Identify which cell holds the provided text, then report its (x, y) central coordinate. 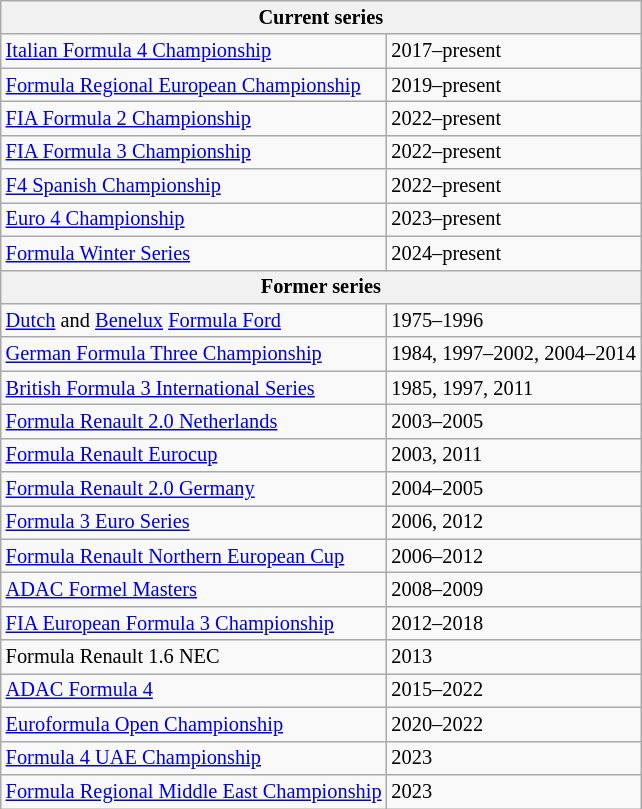
Former series (321, 287)
1975–1996 (513, 320)
Formula 4 UAE Championship (194, 758)
1985, 1997, 2011 (513, 388)
Formula Renault 2.0 Germany (194, 489)
2008–2009 (513, 589)
Italian Formula 4 Championship (194, 51)
Formula Regional European Championship (194, 85)
ADAC Formel Masters (194, 589)
British Formula 3 International Series (194, 388)
2023–present (513, 219)
Dutch and Benelux Formula Ford (194, 320)
Formula Renault 1.6 NEC (194, 657)
2004–2005 (513, 489)
2003–2005 (513, 421)
Euro 4 Championship (194, 219)
German Formula Three Championship (194, 354)
Formula Renault Eurocup (194, 455)
FIA Formula 2 Championship (194, 118)
2012–2018 (513, 623)
FIA Formula 3 Championship (194, 152)
2017–present (513, 51)
Formula Regional Middle East Championship (194, 791)
Formula Winter Series (194, 253)
ADAC Formula 4 (194, 690)
2020–2022 (513, 724)
2019–present (513, 85)
Formula 3 Euro Series (194, 522)
FIA European Formula 3 Championship (194, 623)
2006–2012 (513, 556)
2006, 2012 (513, 522)
2003, 2011 (513, 455)
F4 Spanish Championship (194, 186)
2013 (513, 657)
Euroformula Open Championship (194, 724)
2024–present (513, 253)
Current series (321, 17)
Formula Renault 2.0 Netherlands (194, 421)
2015–2022 (513, 690)
Formula Renault Northern European Cup (194, 556)
1984, 1997–2002, 2004–2014 (513, 354)
